Locate the cell with the specified text and output its [x, y] center coordinate. 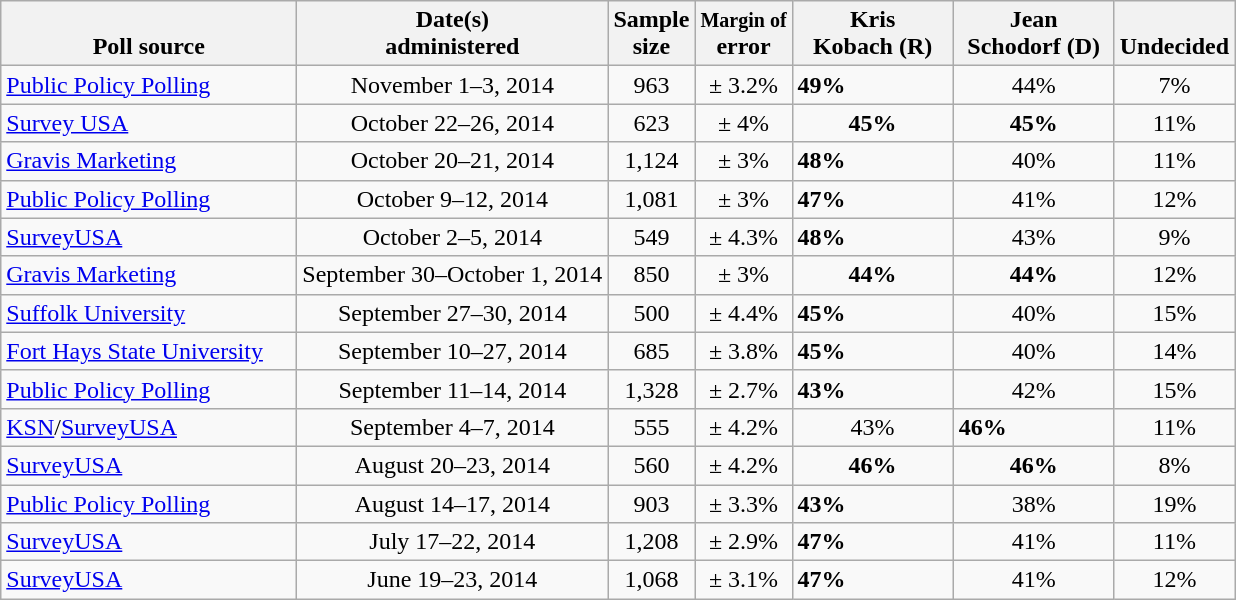
Undecided [1174, 34]
1,124 [652, 161]
19% [1174, 503]
7% [1174, 85]
± 2.7% [744, 389]
903 [652, 503]
42% [1034, 389]
500 [652, 313]
49% [872, 85]
JeanSchodorf (D) [1034, 34]
± 4.3% [744, 237]
Suffolk University [149, 313]
August 20–23, 2014 [452, 465]
KSN/SurveyUSA [149, 427]
8% [1174, 465]
October 9–12, 2014 [452, 199]
Date(s)administered [452, 34]
June 19–23, 2014 [452, 580]
Margin oferror [744, 34]
± 3.3% [744, 503]
October 22–26, 2014 [452, 123]
± 3.8% [744, 351]
± 4% [744, 123]
± 3.1% [744, 580]
August 14–17, 2014 [452, 503]
560 [652, 465]
549 [652, 237]
9% [1174, 237]
Poll source [149, 34]
555 [652, 427]
38% [1034, 503]
Survey USA [149, 123]
963 [652, 85]
October 20–21, 2014 [452, 161]
July 17–22, 2014 [452, 542]
September 10–27, 2014 [452, 351]
1,208 [652, 542]
September 30–October 1, 2014 [452, 275]
1,068 [652, 580]
KrisKobach (R) [872, 34]
October 2–5, 2014 [452, 237]
1,328 [652, 389]
1,081 [652, 199]
850 [652, 275]
685 [652, 351]
September 4–7, 2014 [452, 427]
November 1–3, 2014 [452, 85]
± 2.9% [744, 542]
± 4.4% [744, 313]
Samplesize [652, 34]
± 3.2% [744, 85]
14% [1174, 351]
Fort Hays State University [149, 351]
September 27–30, 2014 [452, 313]
623 [652, 123]
September 11–14, 2014 [452, 389]
